Pinpoint the cell where the given text exists, returning its (X, Y) midpoint coordinate. 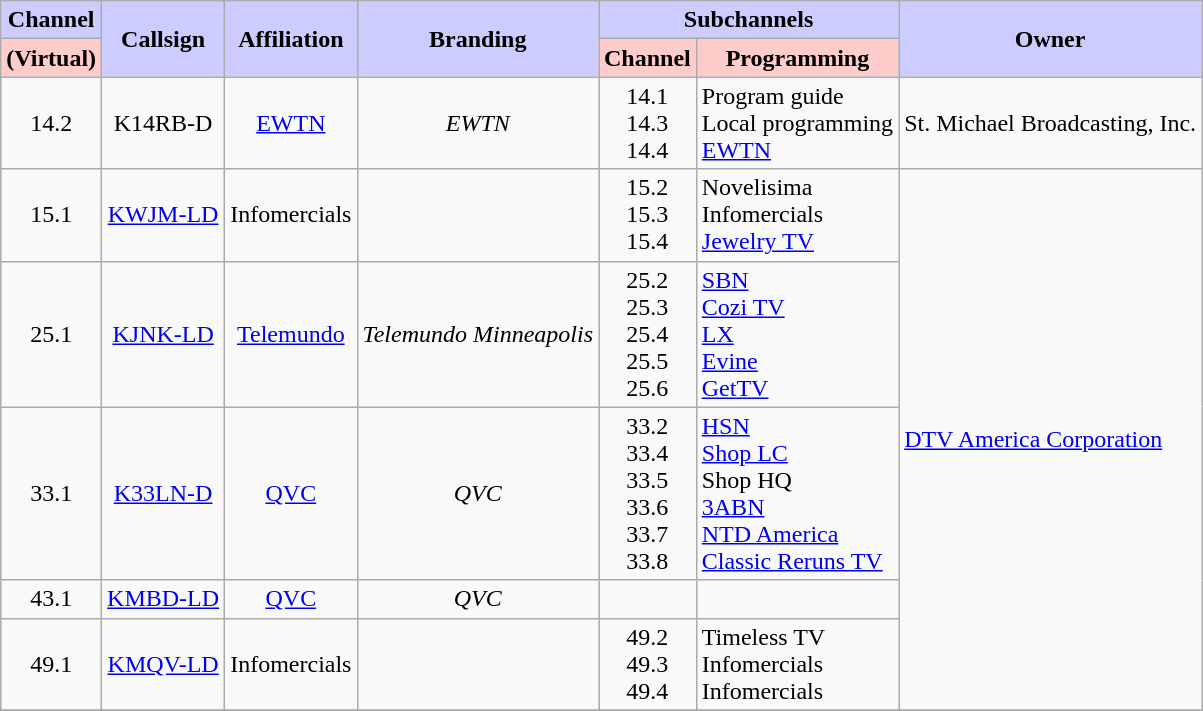
15.1 (52, 215)
K14RB-D (164, 123)
KMQV-LD (164, 664)
Program guideLocal programmingEWTN (797, 123)
14.2 (52, 123)
Owner (1050, 39)
49.1 (52, 664)
14.114.314.4 (647, 123)
Branding (478, 39)
DTV America Corporation (1050, 440)
HSNShop LCShop HQ3ABNNTD AmericaClassic Reruns TV (797, 494)
25.1 (52, 334)
Subchannels (748, 20)
SBNCozi TVLXEvineGetTV (797, 334)
St. Michael Broadcasting, Inc. (1050, 123)
33.233.433.533.633.733.8 (647, 494)
43.1 (52, 599)
Timeless TVInfomercialsInfomercials (797, 664)
Affiliation (291, 39)
K33LN-D (164, 494)
KJNK-LD (164, 334)
KWJM-LD (164, 215)
25.225.325.425.525.6 (647, 334)
49.249.349.4 (647, 664)
KMBD-LD (164, 599)
(Virtual) (52, 58)
15.215.315.4 (647, 215)
Programming (797, 58)
Callsign (164, 39)
33.1 (52, 494)
NovelisimaInfomercialsJewelry TV (797, 215)
Telemundo (291, 334)
Telemundo Minneapolis (478, 334)
